Determine the [x, y] coordinate at the center of the cell enclosing the given text.  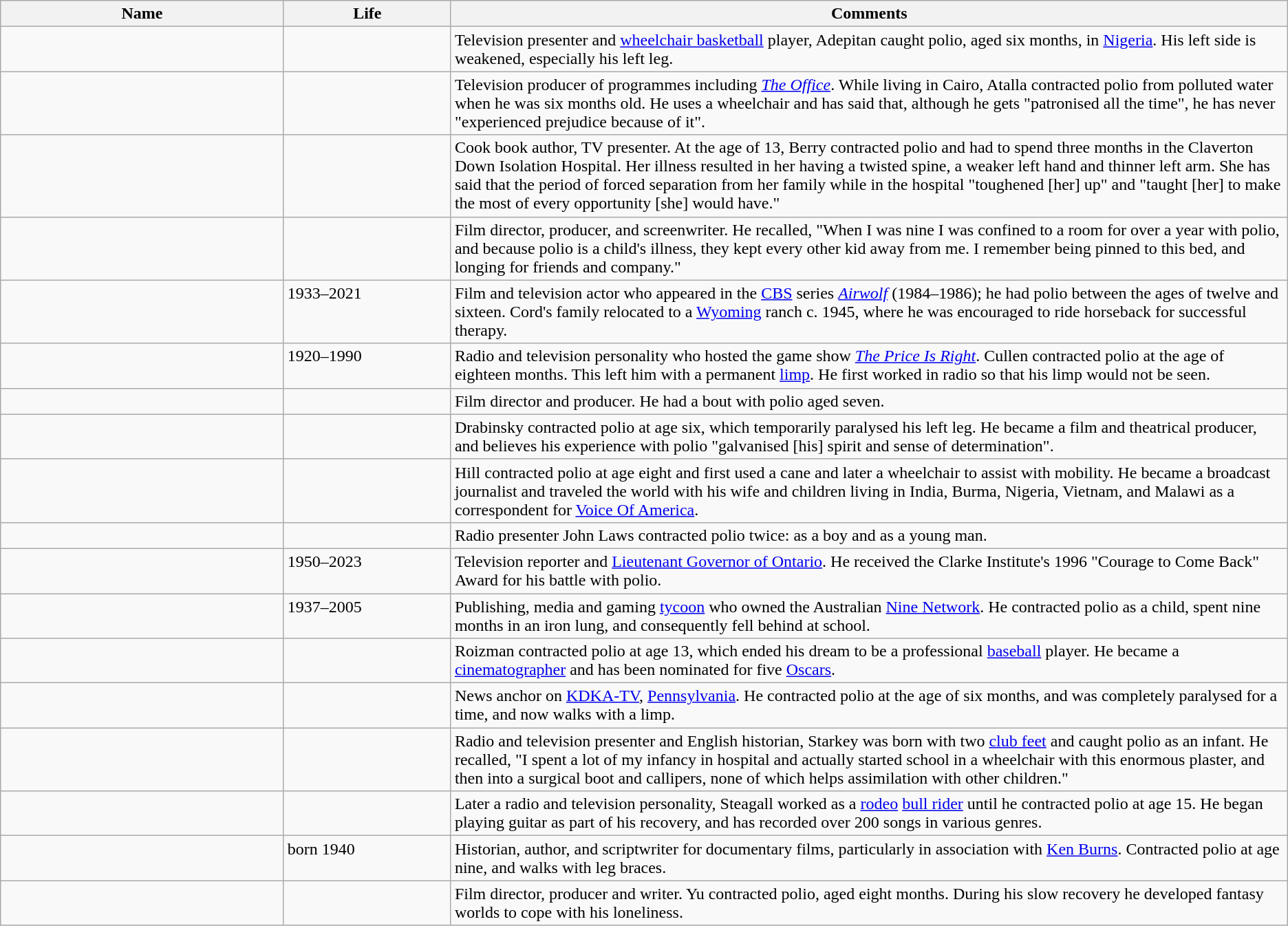
Comments [869, 14]
born 1940 [367, 859]
1937–2005 [367, 615]
1933–2021 [367, 312]
Radio presenter John Laws contracted polio twice: as a boy and as a young man. [869, 535]
Name [142, 14]
Film director and producer. He had a bout with polio aged seven. [869, 401]
1950–2023 [367, 571]
1920–1990 [367, 366]
Life [367, 14]
